Identify which cell holds the provided text, then report its (X, Y) central coordinate. 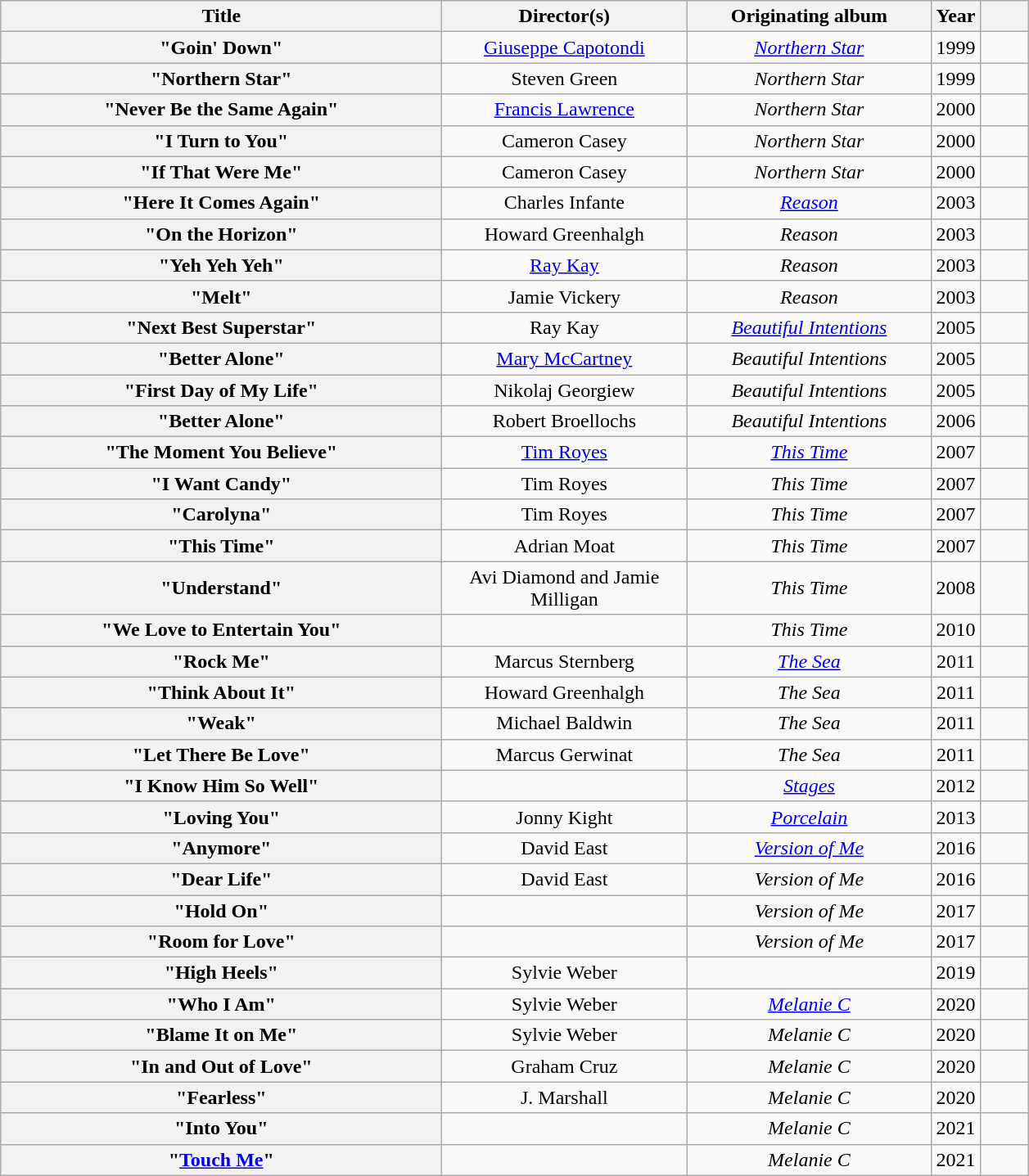
Mary McCartney (565, 358)
Robert Broellochs (565, 421)
2012 (956, 786)
"Touch Me" (221, 1160)
"Room for Love" (221, 942)
J. Marshall (565, 1097)
"Carolyna" (221, 515)
2013 (956, 817)
2019 (956, 973)
Steven Green (565, 79)
"On the Horizon" (221, 234)
Porcelain (809, 817)
Francis Lawrence (565, 110)
Michael Baldwin (565, 723)
2006 (956, 421)
"Next Best Superstar" (221, 327)
"We Love to Entertain You" (221, 630)
Giuseppe Capotondi (565, 47)
"High Heels" (221, 973)
"Loving You" (221, 817)
"In and Out of Love" (221, 1066)
Director(s) (565, 16)
"Never Be the Same Again" (221, 110)
Marcus Sternberg (565, 661)
"Rock Me" (221, 661)
Year (956, 16)
"Northern Star" (221, 79)
"I Want Candy" (221, 484)
2010 (956, 630)
"Dear Life" (221, 879)
Avi Diamond and Jamie Milligan (565, 588)
Graham Cruz (565, 1066)
"Anymore" (221, 848)
"Melt" (221, 296)
"Weak" (221, 723)
Originating album (809, 16)
"This Time" (221, 546)
Marcus Gerwinat (565, 755)
"First Day of My Life" (221, 390)
"Fearless" (221, 1097)
"Yeh Yeh Yeh" (221, 265)
"Goin' Down" (221, 47)
"The Moment You Believe" (221, 453)
"Into You" (221, 1129)
Stages (809, 786)
Adrian Moat (565, 546)
"If That Were Me" (221, 172)
"Hold On" (221, 911)
"Blame It on Me" (221, 1035)
"Who I Am" (221, 1004)
"Understand" (221, 588)
Title (221, 16)
Jamie Vickery (565, 296)
"Let There Be Love" (221, 755)
"Think About It" (221, 692)
2008 (956, 588)
"I Know Him So Well" (221, 786)
"I Turn to You" (221, 141)
Nikolaj Georgiew (565, 390)
Jonny Kight (565, 817)
"Here It Comes Again" (221, 203)
Charles Infante (565, 203)
